Output the (x, y) coordinate of the center of the cell containing the given text.  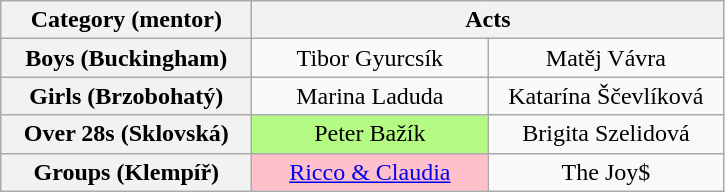
Ricco & Claudia (370, 172)
Peter Bažík (370, 134)
Katarína Ščevlíková (606, 96)
The Joy$ (606, 172)
Matěj Vávra (606, 58)
Tibor Gyurcsík (370, 58)
Over 28s (Sklovská) (126, 134)
Boys (Buckingham) (126, 58)
Category (mentor) (126, 20)
Acts (488, 20)
Groups (Klempíř) (126, 172)
Girls (Brzobohatý) (126, 96)
Marina Laduda (370, 96)
Brigita Szelidová (606, 134)
